Return the [x, y] coordinate for the center point of the cell that contains the specified text.  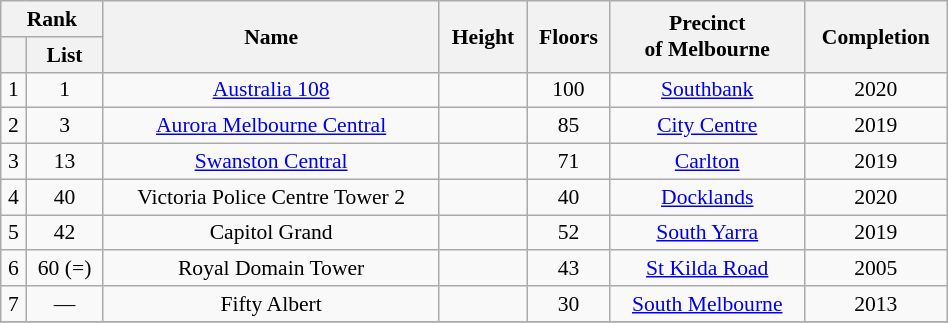
2005 [876, 268]
Precinctof Melbourne [707, 36]
Royal Domain Tower [271, 268]
Fifty Albert [271, 304]
30 [568, 304]
South Melbourne [707, 304]
St Kilda Road [707, 268]
42 [64, 232]
Swanston Central [271, 161]
43 [568, 268]
6 [14, 268]
13 [64, 161]
60 (=) [64, 268]
— [64, 304]
South Yarra [707, 232]
5 [14, 232]
4 [14, 197]
2013 [876, 304]
Southbank [707, 90]
Rank [52, 19]
Height [483, 36]
Completion [876, 36]
List [64, 54]
Australia 108 [271, 90]
Floors [568, 36]
Carlton [707, 161]
7 [14, 304]
85 [568, 126]
Name [271, 36]
2 [14, 126]
Aurora Melbourne Central [271, 126]
Victoria Police Centre Tower 2 [271, 197]
52 [568, 232]
100 [568, 90]
71 [568, 161]
Docklands [707, 197]
City Centre [707, 126]
Capitol Grand [271, 232]
